Return the [X, Y] coordinate for the center point of the cell that contains the specified text.  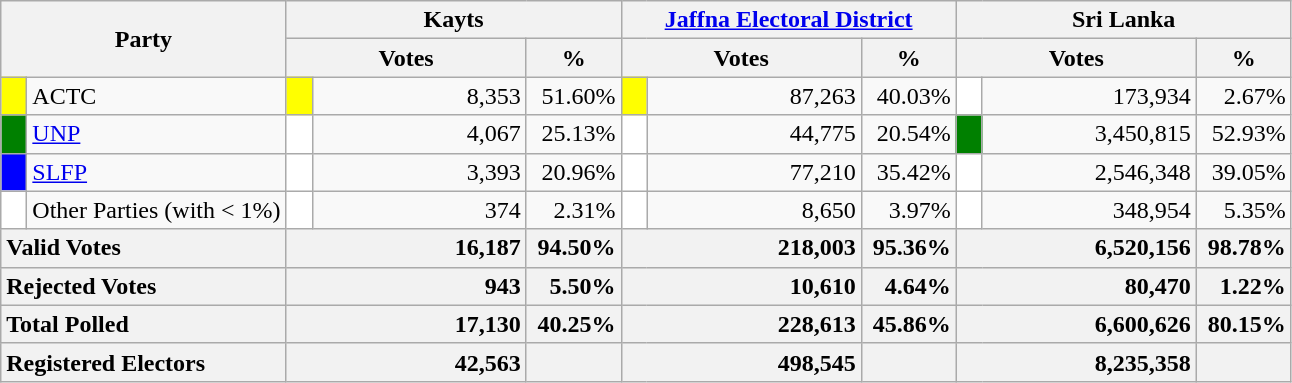
Party [144, 39]
Total Polled [144, 324]
39.05% [1244, 172]
3.97% [908, 210]
4,067 [419, 134]
80,470 [1076, 286]
Valid Votes [144, 248]
40.25% [574, 324]
98.78% [1244, 248]
1.22% [1244, 286]
3,450,815 [1089, 134]
4.64% [908, 286]
8,650 [754, 210]
UNP [156, 134]
52.93% [1244, 134]
16,187 [406, 248]
ACTC [156, 96]
Sri Lanka [1124, 20]
8,353 [419, 96]
95.36% [908, 248]
173,934 [1089, 96]
20.96% [574, 172]
10,610 [741, 286]
6,520,156 [1076, 248]
348,954 [1089, 210]
94.50% [574, 248]
498,545 [741, 362]
45.86% [908, 324]
228,613 [741, 324]
8,235,358 [1076, 362]
943 [406, 286]
Jaffna Electoral District [788, 20]
2.31% [574, 210]
51.60% [574, 96]
35.42% [908, 172]
77,210 [754, 172]
20.54% [908, 134]
5.35% [1244, 210]
374 [419, 210]
218,003 [741, 248]
2,546,348 [1089, 172]
Other Parties (with < 1%) [156, 210]
Registered Electors [144, 362]
2.67% [1244, 96]
87,263 [754, 96]
Rejected Votes [144, 286]
Kayts [454, 20]
5.50% [574, 286]
42,563 [406, 362]
40.03% [908, 96]
25.13% [574, 134]
44,775 [754, 134]
6,600,626 [1076, 324]
SLFP [156, 172]
80.15% [1244, 324]
17,130 [406, 324]
3,393 [419, 172]
